Return [X, Y] of the center of cell containing provided text 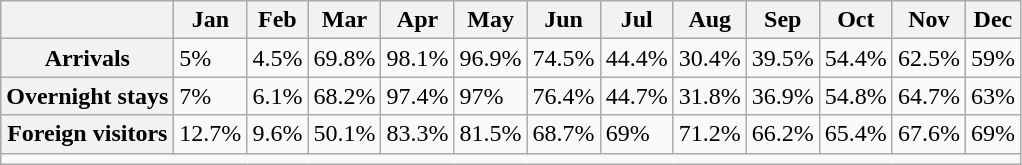
6.1% [278, 96]
5% [210, 58]
54.4% [856, 58]
74.5% [564, 58]
96.9% [490, 58]
68.2% [344, 96]
97% [490, 96]
7% [210, 96]
Foreign visitors [88, 134]
44.7% [636, 96]
Jan [210, 20]
Aug [710, 20]
Nov [928, 20]
Sep [782, 20]
12.7% [210, 134]
Arrivals [88, 58]
83.3% [418, 134]
64.7% [928, 96]
59% [992, 58]
30.4% [710, 58]
50.1% [344, 134]
Overnight stays [88, 96]
54.8% [856, 96]
Apr [418, 20]
Feb [278, 20]
4.5% [278, 58]
9.6% [278, 134]
Jul [636, 20]
67.6% [928, 134]
69.8% [344, 58]
May [490, 20]
66.2% [782, 134]
36.9% [782, 96]
97.4% [418, 96]
Jun [564, 20]
39.5% [782, 58]
98.1% [418, 58]
71.2% [710, 134]
62.5% [928, 58]
44.4% [636, 58]
63% [992, 96]
76.4% [564, 96]
68.7% [564, 134]
31.8% [710, 96]
Dec [992, 20]
Oct [856, 20]
81.5% [490, 134]
Mar [344, 20]
65.4% [856, 134]
